Detect which cell encompasses the target text, then output its (X, Y) center coordinate. 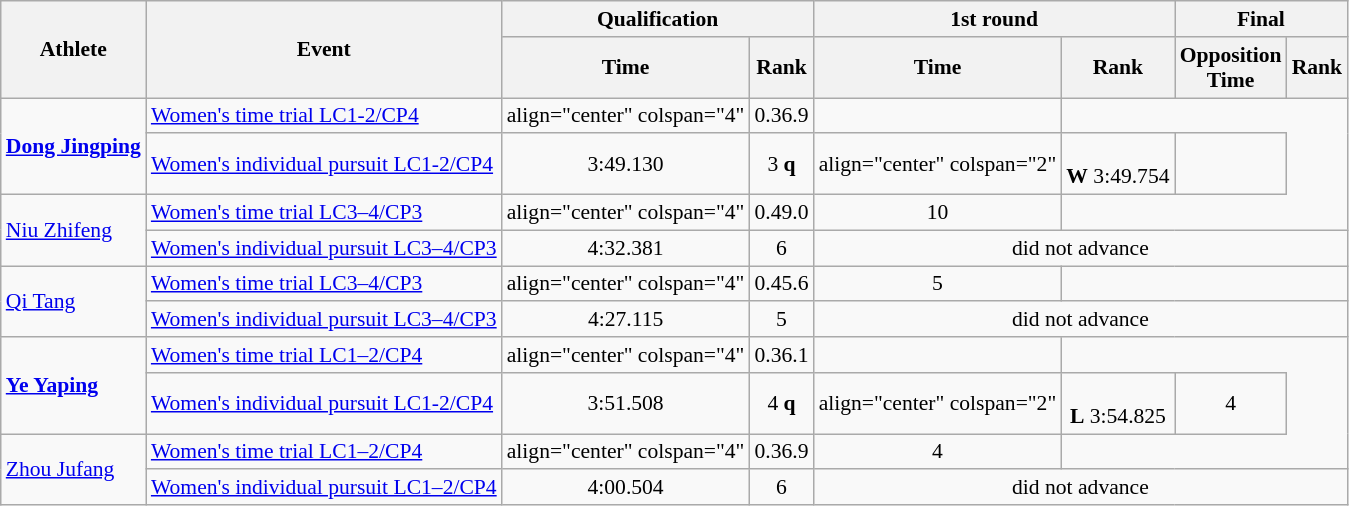
4:27.115 (626, 320)
Women's individual pursuit LC1–2/CP4 (324, 488)
OppositionTime (1231, 68)
0.45.6 (781, 284)
W 3:49.754 (1118, 164)
0.36.1 (781, 355)
Dong Jingping (74, 146)
Athlete (74, 50)
Ye Yaping (74, 386)
L 3:54.825 (1118, 404)
Zhou Jufang (74, 470)
Qi Tang (74, 302)
Qualification (658, 19)
3:49.130 (626, 164)
0.49.0 (781, 213)
4 q (781, 404)
Final (1262, 19)
4:32.381 (626, 248)
1st round (994, 19)
4:00.504 (626, 488)
3:51.508 (626, 404)
Event (324, 50)
Niu Zhifeng (74, 230)
10 (938, 213)
Women's time trial LC1-2/CP4 (324, 116)
3 q (781, 164)
